Identify which cell holds the provided text, then report its (x, y) central coordinate. 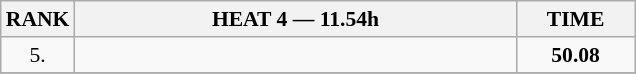
HEAT 4 — 11.54h (295, 19)
RANK (38, 19)
50.08 (576, 55)
5. (38, 55)
TIME (576, 19)
